Determine the (X, Y) coordinate at the center of the cell enclosing the given text.  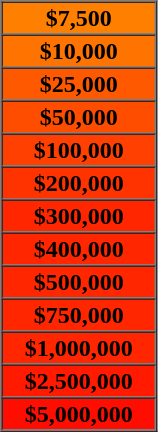
$7,500 (79, 18)
$500,000 (79, 282)
$1,000,000 (79, 348)
$25,000 (79, 84)
$10,000 (79, 50)
$750,000 (79, 314)
$100,000 (79, 150)
$5,000,000 (79, 414)
$400,000 (79, 248)
$2,500,000 (79, 380)
$50,000 (79, 116)
$300,000 (79, 216)
$200,000 (79, 182)
